Output the (X, Y) coordinate of the center of the cell containing the given text.  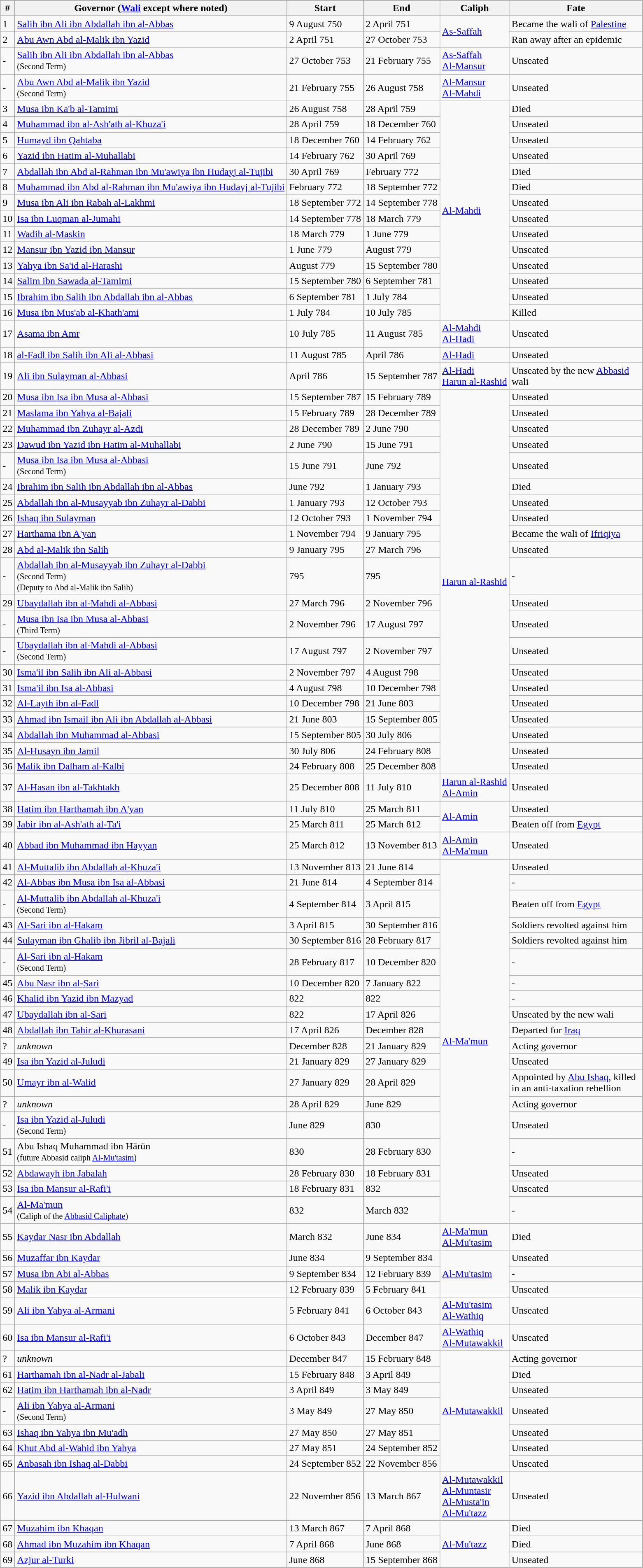
Abdallah ibn al-Musayyab ibn Zuhayr al-Dabbi (151, 503)
Khalid ibn Yazid ibn Mazyad (151, 999)
Ishaq ibn Yahya ibn Mu'adh (151, 1432)
Umayr ibn al-Walid (151, 1083)
Musa ibn Isa ibn Musa al-Abbasi(Second Term) (151, 465)
58 (7, 1289)
Hatim ibn Harthamah ibn al-Nadr (151, 1390)
Muhammad ibn Zuhayr al-Azdi (151, 429)
Salih ibn Ali ibn Abdallah ibn al-Abbas(Second Term) (151, 61)
50 (7, 1083)
67 (7, 1528)
Isma'il ibn Isa al-Abbasi (151, 688)
Kaydar Nasr ibn Abdallah (151, 1237)
Yazid ibn Abdallah al-Hulwani (151, 1496)
Abdallah ibn Muhammad al-Abbasi (151, 735)
51 (7, 1152)
Wadih al-Maskin (151, 234)
Al-Amin (474, 817)
Harun al-Rashid (474, 582)
Ali ibn Yahya al-Armani (151, 1311)
47 (7, 1014)
49 (7, 1061)
# (7, 8)
63 (7, 1432)
Al-Mutawakkil (474, 1411)
Azjur al-Turki (151, 1560)
15 (7, 297)
53 (7, 1189)
Salih ibn Ali ibn Abdallah ibn al-Abbas (151, 24)
Musa ibn Mus'ab al-Khath'ami (151, 312)
25 (7, 503)
Al-Sari ibn al-Hakam (151, 925)
Musa ibn Ali ibn Rabah al-Lakhmi (151, 203)
65 (7, 1464)
62 (7, 1390)
Fate (575, 8)
8 (7, 187)
Musa ibn Abi al-Abbas (151, 1274)
Ahmad ibn Muzahim ibn Khaqan (151, 1544)
27 (7, 534)
64 (7, 1448)
69 (7, 1560)
Jabir ibn al-Ash'ath al-Ta'i (151, 825)
66 (7, 1496)
28 (7, 550)
Ubaydallah ibn al-Sari (151, 1014)
Became the wali of Ifriqiya (575, 534)
22 (7, 429)
52 (7, 1173)
41 (7, 867)
Ali ibn Sulayman al-Abbasi (151, 376)
Unseated by the new wali (575, 1014)
Al-Mu'tasimAl-Wathiq (474, 1311)
Al-AminAl-Ma'mun (474, 846)
23 (7, 444)
Malik ibn Kaydar (151, 1289)
Abu Nasr ibn al-Sari (151, 983)
6 (7, 156)
Asama ibn Amr (151, 333)
24 (7, 487)
Dawud ibn Yazid ibn Hatim al-Muhallabi (151, 444)
al-Fadl ibn Salih ibn Ali al-Abbasi (151, 355)
46 (7, 999)
2 (7, 40)
Musa ibn Isa ibn Musa al-Abbasi (151, 397)
26 (7, 518)
Ali ibn Yahya al-Armani(Second Term) (151, 1411)
Governor (Wali except where noted) (151, 8)
39 (7, 825)
Hatim ibn Harthamah ibn A'yan (151, 809)
Start (325, 8)
31 (7, 688)
Abu Awn Abd al-Malik ibn Yazid(Second Term) (151, 87)
68 (7, 1544)
Al-HadiHarun al-Rashid (474, 376)
Yazid ibn Hatim al-Muhallabi (151, 156)
Ran away after an epidemic (575, 40)
35 (7, 750)
Sulayman ibn Ghalib ibn Jibril al-Bajali (151, 941)
10 (7, 219)
54 (7, 1210)
33 (7, 719)
Abu Awn Abd al-Malik ibn Yazid (151, 40)
Abdallah ibn al-Musayyab ibn Zuhayr al-Dabbi(Second Term)(Deputy to Abd al-Malik ibn Salih) (151, 576)
Anbasah ibn Ishaq al-Dabbi (151, 1464)
Appointed by Abu Ishaq, killed in an anti-taxation rebellion (575, 1083)
48 (7, 1030)
9 (7, 203)
Ishaq ibn Sulayman (151, 518)
End (402, 8)
Al-Abbas ibn Musa ibn Isa al-Abbasi (151, 883)
44 (7, 941)
Al-Ma'mun (474, 1041)
Humayd ibn Qahtaba (151, 140)
Abd al-Malik ibn Salih (151, 550)
Al-MansurAl-Mahdi (474, 87)
Harthama ibn A'yan (151, 534)
Al-Sari ibn al-Hakam(Second Term) (151, 962)
Al-MahdiAl-Hadi (474, 333)
12 (7, 250)
45 (7, 983)
16 (7, 312)
4 (7, 124)
Al-Muttalib ibn Abdallah al-Khuza'i (151, 867)
Al-MutawakkilAl-MuntasirAl-Musta'inAl-Mu'tazz (474, 1496)
60 (7, 1337)
59 (7, 1311)
Al-Husayn ibn Jamil (151, 750)
42 (7, 883)
43 (7, 925)
55 (7, 1237)
29 (7, 603)
Musa ibn Ka'b al-Tamimi (151, 109)
Khut Abd al-Wahid ibn Yahya (151, 1448)
57 (7, 1274)
18 (7, 355)
Al-Mahdi (474, 211)
9 August 750 (325, 24)
20 (7, 397)
15 September 868 (402, 1560)
1 (7, 24)
Mansur ibn Yazid ibn Mansur (151, 250)
19 (7, 376)
Abdallah ibn Tahir al-Khurasani (151, 1030)
40 (7, 846)
Ahmad ibn Ismail ibn Ali ibn Abdallah al-Abbasi (151, 719)
3 (7, 109)
7 (7, 171)
Muzahim ibn Khaqan (151, 1528)
61 (7, 1374)
Al-Layth ibn al-Fadl (151, 704)
Isa ibn Luqman al-Jumahi (151, 219)
56 (7, 1258)
Ubaydallah ibn al-Mahdi al-Abbasi(Second Term) (151, 651)
As-SaffahAl-Mansur (474, 61)
Al-Muttalib ibn Abdallah al-Khuza'i(Second Term) (151, 904)
Maslama ibn Yahya al-Bajali (151, 413)
Yahya ibn Sa'id al-Harashi (151, 266)
7 January 822 (402, 983)
37 (7, 787)
30 (7, 672)
Killed (575, 312)
13 (7, 266)
Al-Mu'tasim (474, 1274)
Salim ibn Sawada al-Tamimi (151, 281)
Abbad ibn Muhammad ibn Hayyan (151, 846)
32 (7, 704)
Malik ibn Dalham al-Kalbi (151, 766)
34 (7, 735)
Muzaffar ibn Kaydar (151, 1258)
Abdallah ibn Abd al-Rahman ibn Mu'awiya ibn Hudayj al-Tujibi (151, 171)
Departed for Iraq (575, 1030)
Became the wali of Palestine (575, 24)
Abu Ishaq Muhammad ibn Hārūn(future Abbasid caliph Al-Mu'tasim) (151, 1152)
17 (7, 333)
36 (7, 766)
Harun al-RashidAl-Amin (474, 787)
Al-WathiqAl-Mutawakkil (474, 1337)
21 (7, 413)
Caliph (474, 8)
Abdawayh ibn Jabalah (151, 1173)
Al-Ma'munAl-Mu'tasim (474, 1237)
Ubaydallah ibn al-Mahdi al-Abbasi (151, 603)
Muhammad ibn Abd al-Rahman ibn Mu'awiya ibn Hudayj al-Tujibi (151, 187)
38 (7, 809)
Al-Hadi (474, 355)
Isma'il ibn Salih ibn Ali al-Abbasi (151, 672)
Unseated by the new Abbasid wali (575, 376)
Muhammad ibn al-Ash'ath al-Khuza'i (151, 124)
Isa ibn Yazid al-Juludi (151, 1061)
Musa ibn Isa ibn Musa al-Abbasi(Third Term) (151, 624)
5 (7, 140)
14 (7, 281)
Isa ibn Yazid al-Juludi(Second Term) (151, 1125)
Al-Mu'tazz (474, 1544)
11 (7, 234)
Al-Hasan ibn al-Takhtakh (151, 787)
Harthamah ibn al-Nadr al-Jabali (151, 1374)
As-Saffah (474, 32)
Al-Ma'mun(Caliph of the Abbasid Caliphate) (151, 1210)
